Scan for the cell matching the given text and deliver its (x, y) coordinate at center. 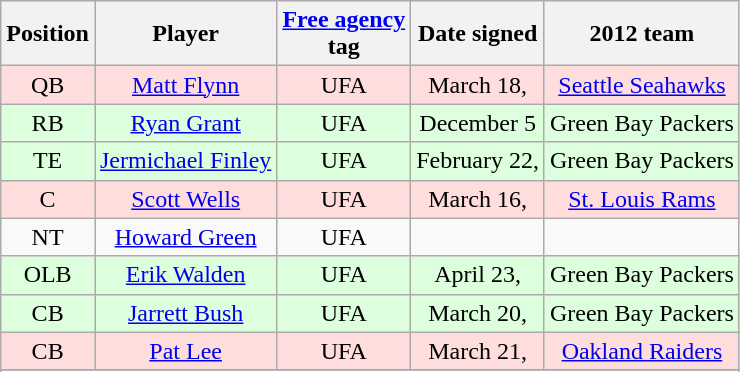
Scott Wells (185, 199)
Howard Green (185, 237)
NT (48, 237)
Jarrett Bush (185, 313)
Jermichael Finley (185, 161)
OLB (48, 275)
2012 team (642, 34)
Erik Walden (185, 275)
Pat Lee (185, 351)
Matt Flynn (185, 85)
St. Louis Rams (642, 199)
Oakland Raiders (642, 351)
Position (48, 34)
December 5 (478, 123)
Free agencytag (344, 34)
March 16, (478, 199)
February 22, (478, 161)
Seattle Seahawks (642, 85)
March 21, (478, 351)
QB (48, 85)
Player (185, 34)
March 20, (478, 313)
C (48, 199)
Ryan Grant (185, 123)
Date signed (478, 34)
RB (48, 123)
April 23, (478, 275)
TE (48, 161)
March 18, (478, 85)
